Provide the [x, y] coordinate of the cell's center where the given text is located.  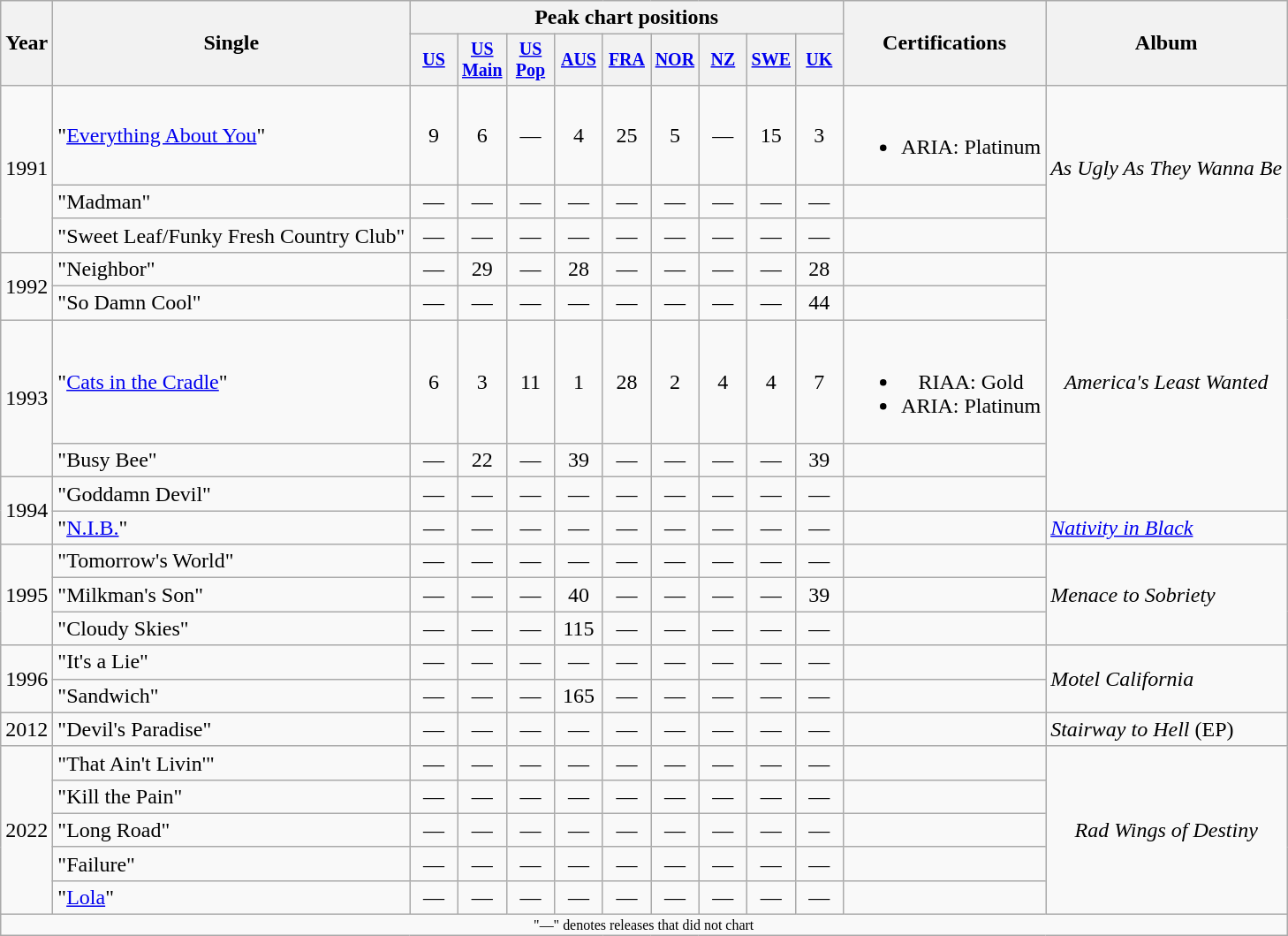
"Everything About You" [231, 134]
9 [434, 134]
Album [1166, 43]
RIAA: GoldARIA: Platinum [945, 382]
5 [675, 134]
SWE [771, 60]
"Tomorrow's World" [231, 561]
FRA [626, 60]
Peak chart positions [627, 18]
1996 [27, 679]
7 [819, 382]
2012 [27, 729]
"Cloudy Skies" [231, 628]
US Pop [530, 60]
Menace to Sobriety [1166, 595]
"N.I.B." [231, 528]
Motel California [1166, 679]
"Long Road" [231, 830]
1995 [27, 595]
1991 [27, 168]
Certifications [945, 43]
29 [482, 269]
Stairway to Hell (EP) [1166, 729]
40 [579, 595]
AUS [579, 60]
"Failure" [231, 864]
1992 [27, 285]
"It's a Lie" [231, 662]
"So Damn Cool" [231, 303]
"Lola" [231, 897]
"Sweet Leaf/Funky Fresh Country Club" [231, 235]
UK [819, 60]
NZ [723, 60]
"Sandwich" [231, 696]
15 [771, 134]
Year [27, 43]
As Ugly As They Wanna Be [1166, 168]
"Neighbor" [231, 269]
11 [530, 382]
25 [626, 134]
US Main [482, 60]
2022 [27, 830]
1994 [27, 511]
US [434, 60]
"Devil's Paradise" [231, 729]
America's Least Wanted [1166, 381]
ARIA: Platinum [945, 134]
"Milkman's Son" [231, 595]
NOR [675, 60]
"—" denotes releases that did not chart [644, 925]
"Madman" [231, 202]
Rad Wings of Destiny [1166, 830]
1 [579, 382]
"Goddamn Devil" [231, 494]
"Busy Bee" [231, 460]
2 [675, 382]
1993 [27, 399]
"Kill the Pain" [231, 796]
"Cats in the Cradle" [231, 382]
Single [231, 43]
115 [579, 628]
22 [482, 460]
44 [819, 303]
"That Ain't Livin'" [231, 763]
Nativity in Black [1166, 528]
165 [579, 696]
